Pinpoint the cell where the given text exists, returning its [x, y] midpoint coordinate. 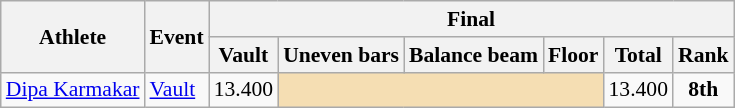
Total [638, 55]
Final [472, 19]
Event [177, 36]
Floor [573, 55]
Balance beam [474, 55]
Athlete [73, 36]
Dipa Karmakar [73, 90]
Rank [704, 55]
Uneven bars [341, 55]
8th [704, 90]
